Determine the [x, y] coordinate at the center of the cell enclosing the given text.  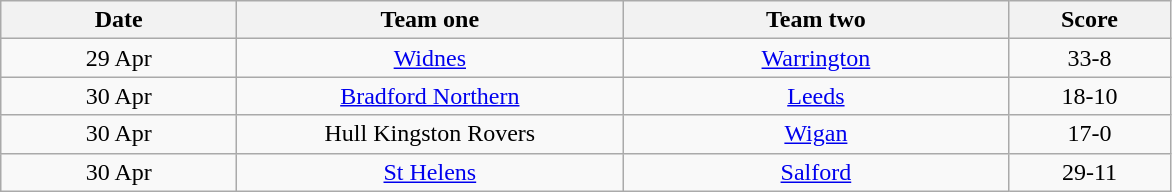
Team two [816, 20]
Salford [816, 172]
18-10 [1090, 96]
Warrington [816, 58]
Hull Kingston Rovers [430, 134]
17-0 [1090, 134]
Leeds [816, 96]
Widnes [430, 58]
Date [119, 20]
Bradford Northern [430, 96]
Team one [430, 20]
29 Apr [119, 58]
33-8 [1090, 58]
Wigan [816, 134]
St Helens [430, 172]
29-11 [1090, 172]
Score [1090, 20]
